From the cell containing the given text, extract its center point as [x, y] coordinate. 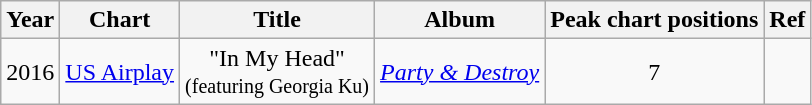
Party & Destroy [460, 72]
Title [278, 20]
7 [654, 72]
Ref [788, 20]
Peak chart positions [654, 20]
Year [30, 20]
Chart [120, 20]
Album [460, 20]
US Airplay [120, 72]
2016 [30, 72]
"In My Head"(featuring Georgia Ku) [278, 72]
